Pinpoint the cell where the given text exists, returning its (x, y) midpoint coordinate. 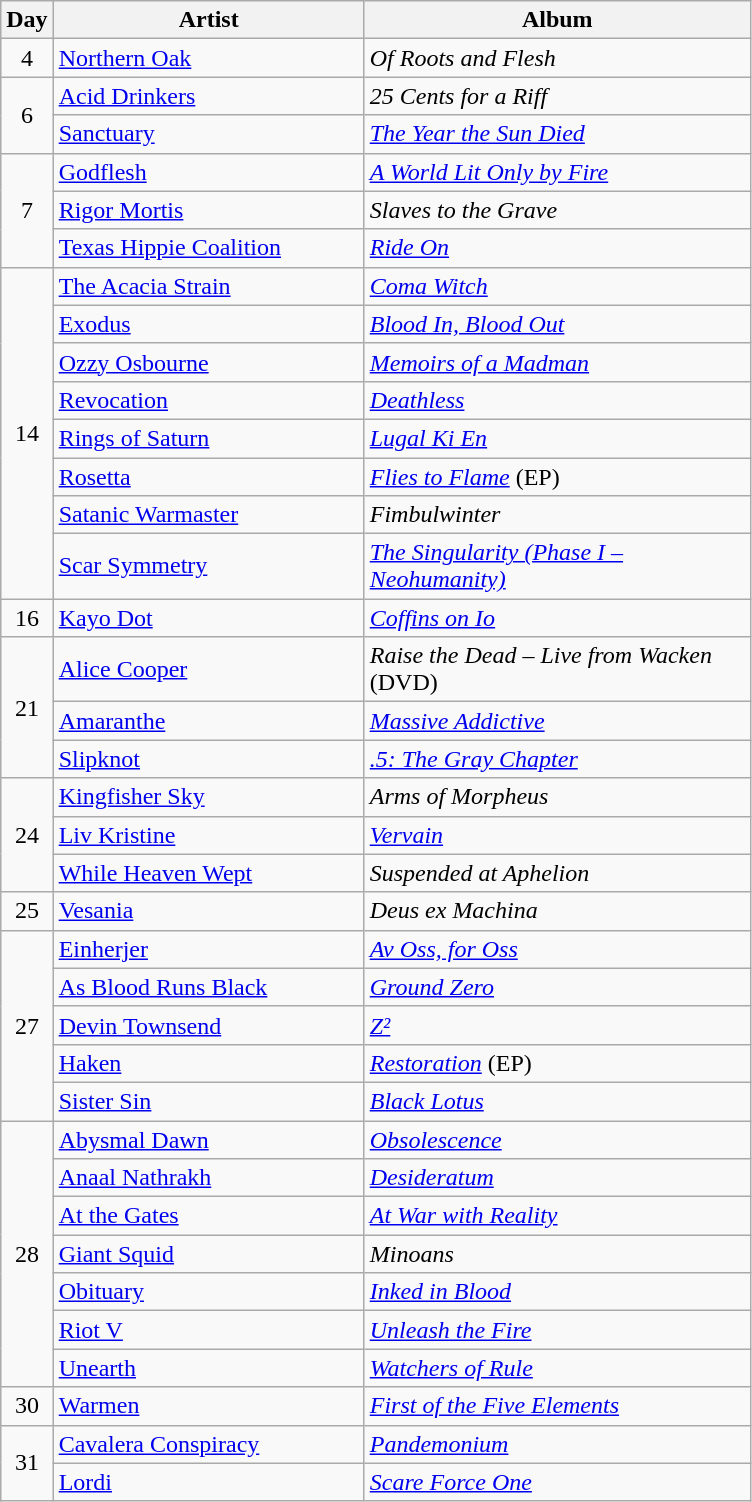
Pandemonium (557, 1444)
Texas Hippie Coalition (208, 248)
.5: The Gray Chapter (557, 759)
Rigor Mortis (208, 210)
Ride On (557, 248)
Rosetta (208, 477)
Z² (557, 1025)
First of the Five Elements (557, 1406)
Raise the Dead – Live from Wacken (DVD) (557, 670)
Coffins on Io (557, 618)
Anaal Nathrakh (208, 1178)
Deathless (557, 400)
While Heaven Wept (208, 873)
14 (27, 433)
Memoirs of a Madman (557, 362)
Sanctuary (208, 134)
Massive Addictive (557, 721)
25 Cents for a Riff (557, 96)
The Acacia Strain (208, 286)
30 (27, 1406)
The Singularity (Phase I – Neohumanity) (557, 566)
Lugal Ki En (557, 438)
Coma Witch (557, 286)
Acid Drinkers (208, 96)
Einherjer (208, 949)
6 (27, 115)
As Blood Runs Black (208, 987)
31 (27, 1463)
Exodus (208, 324)
24 (27, 835)
Revocation (208, 400)
28 (27, 1253)
Vesania (208, 911)
Vervain (557, 835)
Cavalera Conspiracy (208, 1444)
Slaves to the Grave (557, 210)
Godflesh (208, 172)
Deus ex Machina (557, 911)
Av Oss, for Oss (557, 949)
Scare Force One (557, 1482)
Kingfisher Sky (208, 797)
Northern Oak (208, 58)
Kayo Dot (208, 618)
4 (27, 58)
Unearth (208, 1368)
Haken (208, 1063)
At the Gates (208, 1216)
The Year the Sun Died (557, 134)
Lordi (208, 1482)
Minoans (557, 1254)
Devin Townsend (208, 1025)
16 (27, 618)
Artist (208, 20)
Scar Symmetry (208, 566)
Flies to Flame (EP) (557, 477)
Fimbulwinter (557, 515)
Inked in Blood (557, 1292)
Liv Kristine (208, 835)
Restoration (EP) (557, 1063)
Amaranthe (208, 721)
Album (557, 20)
Ground Zero (557, 987)
Warmen (208, 1406)
7 (27, 210)
At War with Reality (557, 1216)
Desideratum (557, 1178)
Alice Cooper (208, 670)
Satanic Warmaster (208, 515)
Of Roots and Flesh (557, 58)
Suspended at Aphelion (557, 873)
25 (27, 911)
Rings of Saturn (208, 438)
21 (27, 708)
Blood In, Blood Out (557, 324)
Ozzy Osbourne (208, 362)
Giant Squid (208, 1254)
27 (27, 1025)
Obsolescence (557, 1139)
Sister Sin (208, 1101)
Arms of Morpheus (557, 797)
Black Lotus (557, 1101)
Slipknot (208, 759)
Obituary (208, 1292)
Riot V (208, 1330)
Unleash the Fire (557, 1330)
Watchers of Rule (557, 1368)
A World Lit Only by Fire (557, 172)
Abysmal Dawn (208, 1139)
Day (27, 20)
